Search for the cell housing the specified text and yield its (X, Y) center coordinate. 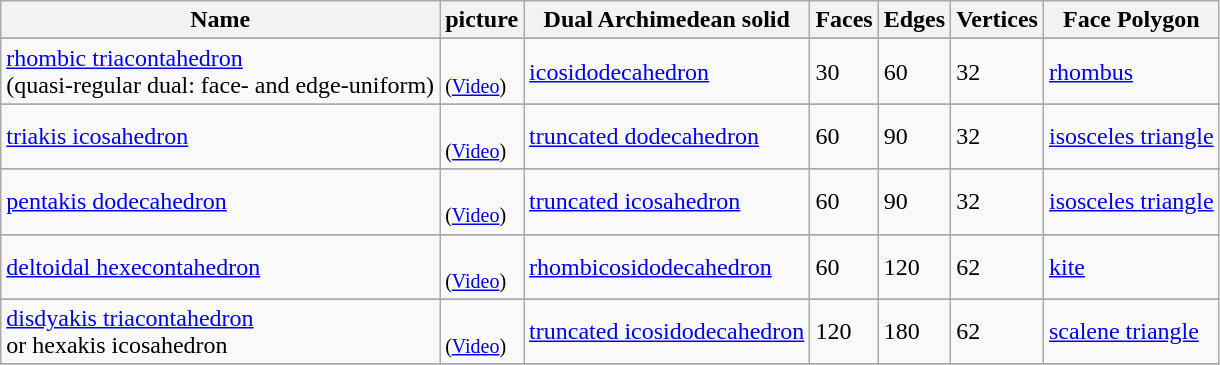
icosidodecahedron (667, 72)
kite (1131, 266)
truncated dodecahedron (667, 136)
rhombic triacontahedron(quasi-regular dual: face- and edge-uniform) (220, 72)
deltoidal hexecontahedron (220, 266)
picture (482, 20)
disdyakis triacontahedronor hexakis icosahedron (220, 332)
Name (220, 20)
180 (914, 332)
Vertices (998, 20)
truncated icosidodecahedron (667, 332)
Dual Archimedean solid (667, 20)
truncated icosahedron (667, 202)
triakis icosahedron (220, 136)
Edges (914, 20)
pentakis dodecahedron (220, 202)
rhombus (1131, 72)
Face Polygon (1131, 20)
30 (844, 72)
scalene triangle (1131, 332)
Faces (844, 20)
rhombicosidodecahedron (667, 266)
